Provide the [X, Y] coordinate of the cell's center where the given text is located.  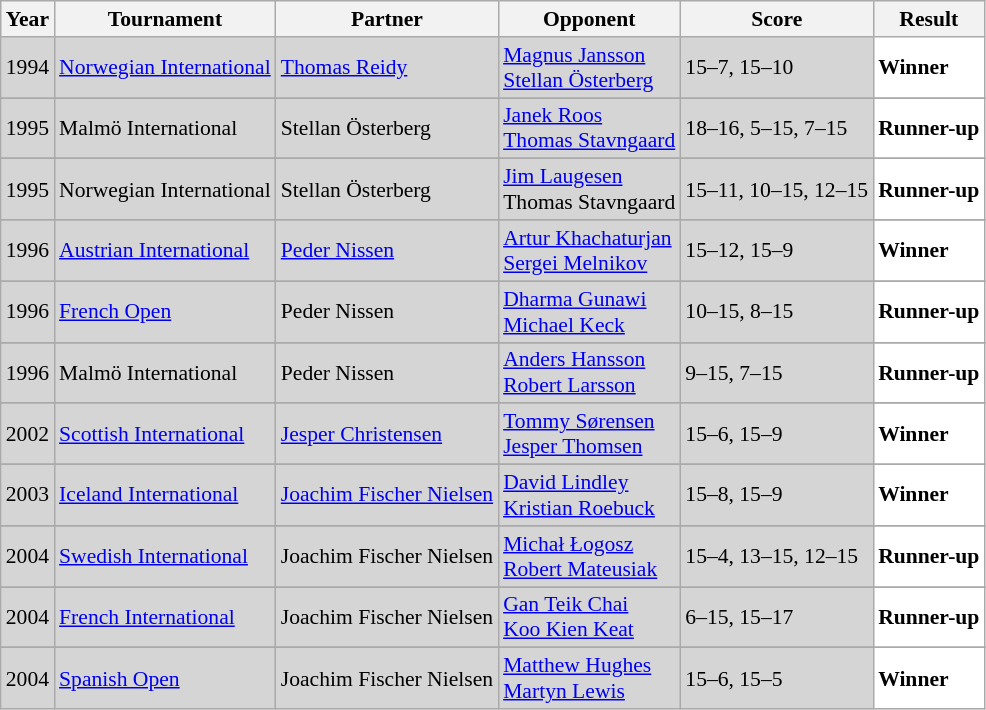
French Open [165, 312]
Matthew Hughes Martyn Lewis [589, 678]
Artur Khachaturjan Sergei Melnikov [589, 250]
Partner [387, 19]
1994 [28, 68]
Janek Roos Thomas Stavngaard [589, 128]
6–15, 15–17 [776, 618]
Thomas Reidy [387, 68]
David Lindley Kristian Roebuck [589, 496]
15–4, 13–15, 12–15 [776, 556]
Jesper Christensen [387, 434]
Tommy Sørensen Jesper Thomsen [589, 434]
9–15, 7–15 [776, 372]
18–16, 5–15, 7–15 [776, 128]
Dharma Gunawi Michael Keck [589, 312]
Iceland International [165, 496]
Austrian International [165, 250]
Opponent [589, 19]
Jim Laugesen Thomas Stavngaard [589, 190]
15–11, 10–15, 12–15 [776, 190]
Score [776, 19]
Scottish International [165, 434]
French International [165, 618]
15–6, 15–5 [776, 678]
15–8, 15–9 [776, 496]
Gan Teik Chai Koo Kien Keat [589, 618]
Tournament [165, 19]
Spanish Open [165, 678]
10–15, 8–15 [776, 312]
2002 [28, 434]
Anders Hansson Robert Larsson [589, 372]
15–12, 15–9 [776, 250]
2003 [28, 496]
15–6, 15–9 [776, 434]
Michał Łogosz Robert Mateusiak [589, 556]
Swedish International [165, 556]
Magnus Jansson Stellan Österberg [589, 68]
Result [928, 19]
Year [28, 19]
15–7, 15–10 [776, 68]
